Determine the (X, Y) coordinate at the center of the cell enclosing the given text.  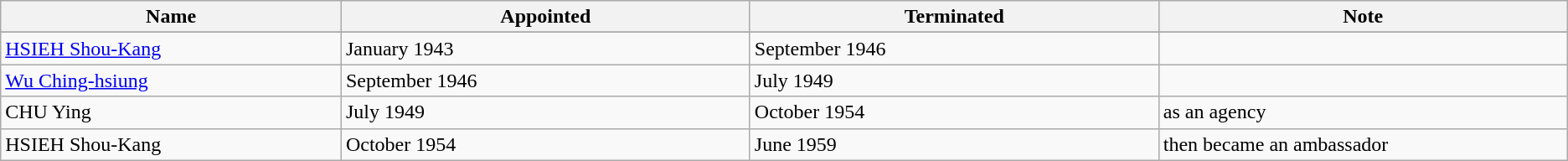
June 1959 (954, 144)
Terminated (954, 17)
Wu Ching-hsiung (171, 80)
Appointed (545, 17)
then became an ambassador (1363, 144)
Note (1363, 17)
as an agency (1363, 112)
CHU Ying (171, 112)
January 1943 (545, 49)
Name (171, 17)
